For the text-containing cell, return its midpoint in [x, y] coordinate format. 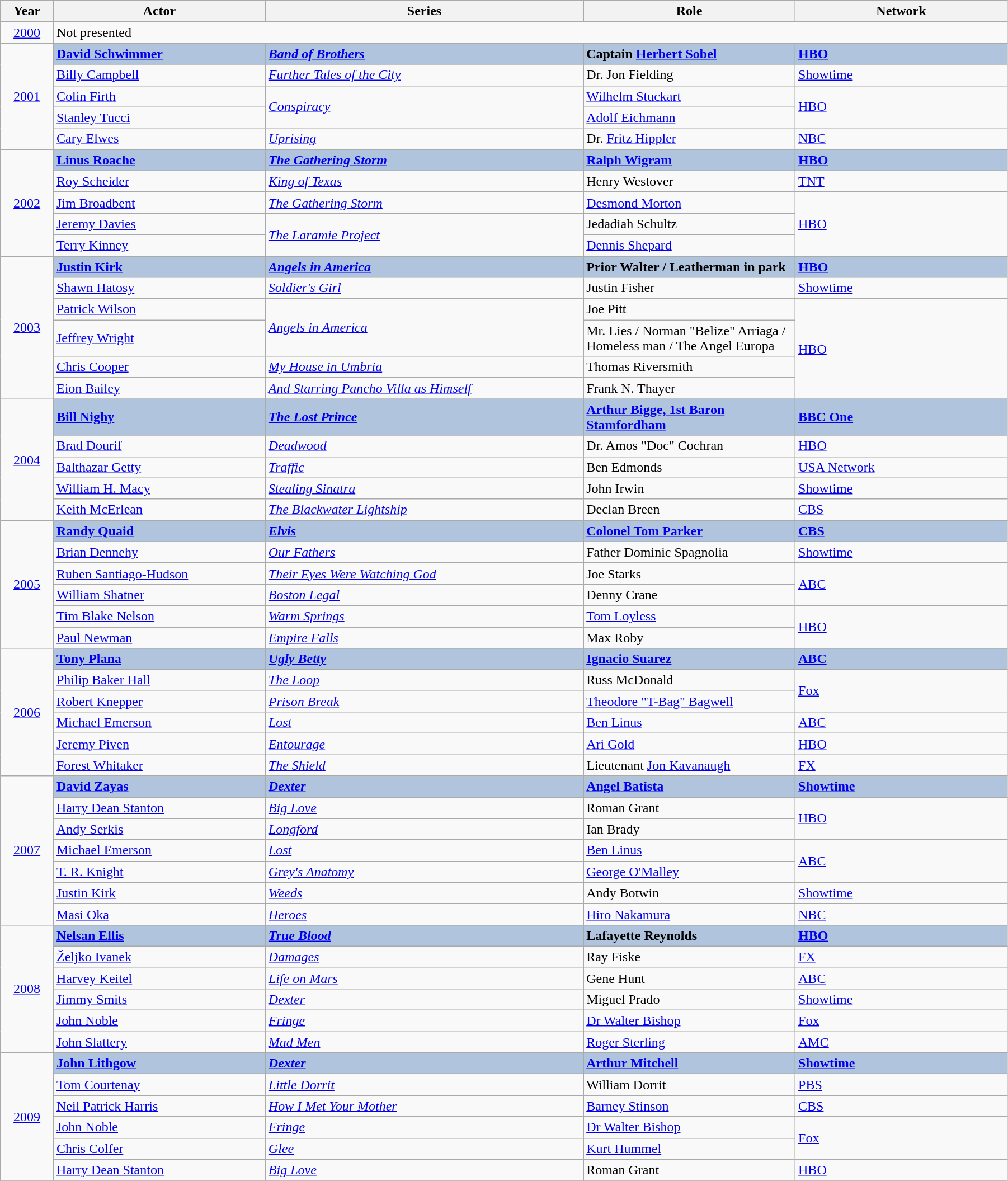
Jedadiah Schultz [689, 224]
Stealing Sinatra [424, 488]
Boston Legal [424, 595]
William Dorrit [689, 1085]
Ralph Wigram [689, 160]
USA Network [902, 467]
King of Texas [424, 181]
Brian Dennehy [159, 552]
Deadwood [424, 446]
Weeds [424, 893]
Conspiracy [424, 107]
Brad Dourif [159, 446]
Željko Ivanek [159, 957]
2000 [27, 32]
T. R. Knight [159, 872]
Adolf Eichmann [689, 117]
Linus Roache [159, 160]
BBC One [902, 417]
The Lost Prince [424, 417]
AMC [902, 1042]
Andy Serkis [159, 829]
Shawn Hatosy [159, 288]
Declan Breen [689, 510]
Little Dorrit [424, 1085]
Glee [424, 1149]
Roger Sterling [689, 1042]
Traffic [424, 467]
Joe Pitt [689, 309]
Theodore "T-Bag" Bagwell [689, 702]
Their Eyes Were Watching God [424, 573]
Not presented [530, 32]
Keith McErlean [159, 510]
Forest Whitaker [159, 765]
Chris Cooper [159, 367]
Ignacio Suarez [689, 659]
Dr. Fritz Hippler [689, 139]
Billy Campbell [159, 75]
Robert Knepper [159, 702]
Arthur Bigge, 1st Baron Stamfordham [689, 417]
My House in Umbria [424, 367]
Angel Batista [689, 787]
Arthur Mitchell [689, 1064]
Lafayette Reynolds [689, 935]
Denny Crane [689, 595]
Soldier's Girl [424, 288]
2003 [27, 328]
Actor [159, 11]
Jimmy Smits [159, 1000]
Hiro Nakamura [689, 914]
John Irwin [689, 488]
John Lithgow [159, 1064]
Our Fathers [424, 552]
John Slattery [159, 1042]
David Zayas [159, 787]
Tim Blake Nelson [159, 616]
The Loop [424, 680]
Randy Quaid [159, 531]
2008 [27, 989]
Entourage [424, 744]
Prior Walter / Leatherman in park [689, 267]
Kurt Hummel [689, 1149]
Joe Starks [689, 573]
2009 [27, 1117]
TNT [902, 181]
Paul Newman [159, 637]
Warm Springs [424, 616]
2005 [27, 584]
And Starring Pancho Villa as Himself [424, 388]
William Shatner [159, 595]
Gene Hunt [689, 978]
Frank N. Thayer [689, 388]
2002 [27, 203]
Colonel Tom Parker [689, 531]
Cary Elwes [159, 139]
Russ McDonald [689, 680]
Ray Fiske [689, 957]
Dr. Jon Fielding [689, 75]
Heroes [424, 914]
Further Tales of the City [424, 75]
PBS [902, 1085]
Ruben Santiago-Hudson [159, 573]
Father Dominic Spagnolia [689, 552]
Dr. Amos "Doc" Cochran [689, 446]
Thomas Riversmith [689, 367]
Terry Kinney [159, 245]
Tom Loyless [689, 616]
Stanley Tucci [159, 117]
Uprising [424, 139]
Jeremy Piven [159, 744]
Roy Scheider [159, 181]
Nelsan Ellis [159, 935]
Harvey Keitel [159, 978]
Grey's Anatomy [424, 872]
Elvis [424, 531]
Ben Edmonds [689, 467]
2001 [27, 96]
Balthazar Getty [159, 467]
Life on Mars [424, 978]
Andy Botwin [689, 893]
Dennis Shepard [689, 245]
Miguel Prado [689, 1000]
Tom Courtenay [159, 1085]
Bill Nighy [159, 417]
Jeffrey Wright [159, 338]
Longford [424, 829]
William H. Macy [159, 488]
True Blood [424, 935]
Empire Falls [424, 637]
How I Met Your Mother [424, 1106]
Barney Stinson [689, 1106]
Tony Plana [159, 659]
Neil Patrick Harris [159, 1106]
David Schwimmer [159, 54]
The Laramie Project [424, 234]
Role [689, 11]
Justin Fisher [689, 288]
Series [424, 11]
Colin Firth [159, 96]
Captain Herbert Sobel [689, 54]
George O'Malley [689, 872]
The Blackwater Lightship [424, 510]
Ari Gold [689, 744]
2006 [27, 712]
Damages [424, 957]
Max Roby [689, 637]
Masi Oka [159, 914]
Mr. Lies / Norman "Belize" Arriaga / Homeless man / The Angel Europa [689, 338]
The Shield [424, 765]
Eion Bailey [159, 388]
Jim Broadbent [159, 203]
Lieutenant Jon Kavanaugh [689, 765]
Ugly Betty [424, 659]
Mad Men [424, 1042]
Philip Baker Hall [159, 680]
Wilhelm Stuckart [689, 96]
Ian Brady [689, 829]
Henry Westover [689, 181]
Network [902, 11]
2007 [27, 850]
Prison Break [424, 702]
Year [27, 11]
Chris Colfer [159, 1149]
2004 [27, 460]
Patrick Wilson [159, 309]
Band of Brothers [424, 54]
Jeremy Davies [159, 224]
Desmond Morton [689, 203]
